Determine the (x, y) coordinate at the center of the cell enclosing the given text.  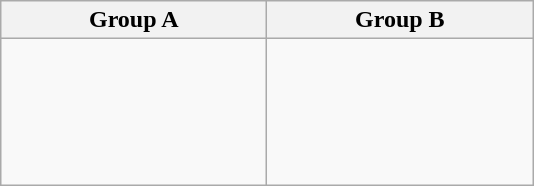
Group A (134, 20)
Group B (400, 20)
